Pinpoint the cell where the given text exists, returning its (X, Y) midpoint coordinate. 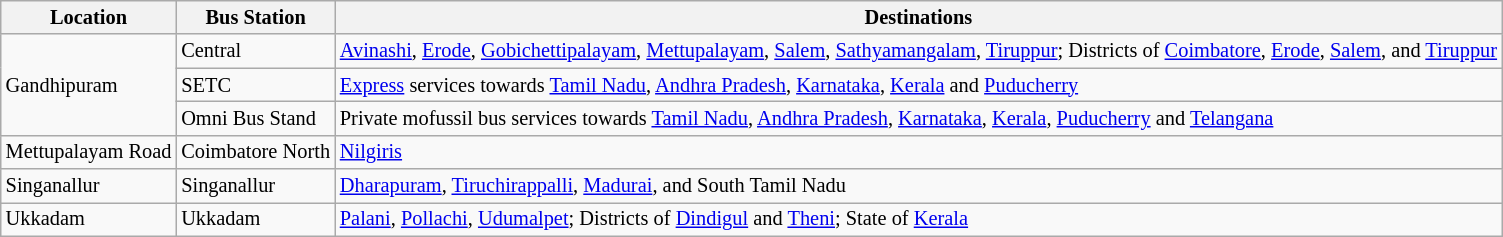
Dharapuram, Tiruchirappalli, Madurai, and South Tamil Nadu (918, 186)
SETC (256, 85)
Nilgiris (918, 152)
Avinashi, Erode, Gobichettipalayam, Mettupalayam, Salem, Sathyamangalam, Tiruppur; Districts of Coimbatore, Erode, Salem, and Tiruppur (918, 51)
Gandhipuram (89, 84)
Palani, Pollachi, Udumalpet; Districts of Dindigul and Theni; State of Kerala (918, 219)
Private mofussil bus services towards Tamil Nadu, Andhra Pradesh, Karnataka, Kerala, Puducherry and Telangana (918, 118)
Location (89, 17)
Mettupalayam Road (89, 152)
Express services towards Tamil Nadu, Andhra Pradesh, Karnataka, Kerala and Puducherry (918, 85)
Bus Station (256, 17)
Destinations (918, 17)
Omni Bus Stand (256, 118)
Coimbatore North (256, 152)
Central (256, 51)
